Return the [x, y] coordinate for the center point of the cell that contains the specified text.  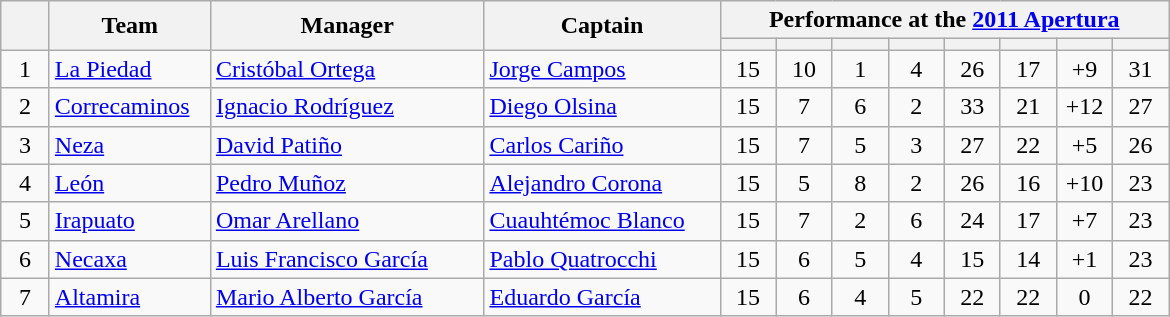
Necaxa [130, 259]
Mario Alberto García [347, 297]
21 [1028, 107]
+9 [1084, 69]
León [130, 183]
Jorge Campos [602, 69]
Carlos Cariño [602, 145]
Performance at the 2011 Apertura [944, 20]
Cuauhtémoc Blanco [602, 221]
31 [1140, 69]
8 [860, 183]
Diego Olsina [602, 107]
Manager [347, 26]
33 [972, 107]
Pablo Quatrocchi [602, 259]
Luis Francisco García [347, 259]
+7 [1084, 221]
David Patiño [347, 145]
Ignacio Rodríguez [347, 107]
Omar Arellano [347, 221]
+1 [1084, 259]
14 [1028, 259]
16 [1028, 183]
Cristóbal Ortega [347, 69]
Correcaminos [130, 107]
Pedro Muñoz [347, 183]
Captain [602, 26]
Team [130, 26]
Neza [130, 145]
Eduardo García [602, 297]
La Piedad [130, 69]
+5 [1084, 145]
+12 [1084, 107]
24 [972, 221]
Altamira [130, 297]
Alejandro Corona [602, 183]
Irapuato [130, 221]
10 [804, 69]
+10 [1084, 183]
0 [1084, 297]
